Return [X, Y] of the center of cell containing provided text 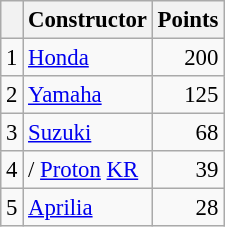
Honda [88, 58]
28 [188, 208]
2 [12, 95]
39 [188, 170]
Suzuki [88, 133]
/ Proton KR [88, 170]
125 [188, 95]
4 [12, 170]
200 [188, 58]
3 [12, 133]
Aprilia [88, 208]
Yamaha [88, 95]
68 [188, 133]
1 [12, 58]
Points [188, 20]
5 [12, 208]
Constructor [88, 20]
